Return [X, Y] of the center of cell containing provided text 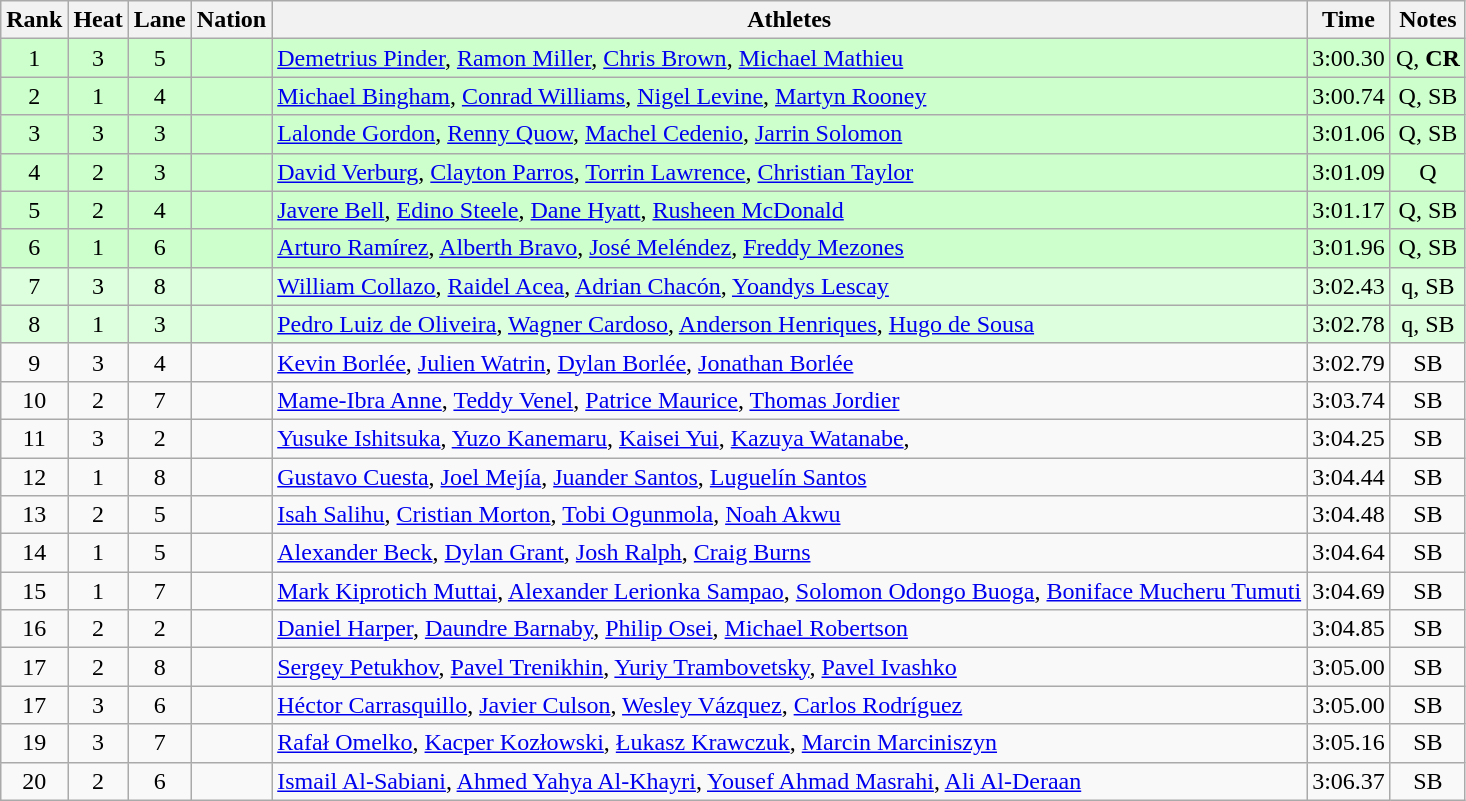
Javere Bell, Edino Steele, Dane Hyatt, Rusheen McDonald [790, 210]
Q, CR [1428, 58]
3:01.09 [1349, 172]
Michael Bingham, Conrad Williams, Nigel Levine, Martyn Rooney [790, 96]
Yusuke Ishitsuka, Yuzo Kanemaru, Kaisei Yui, Kazuya Watanabe, [790, 438]
Sergey Petukhov, Pavel Trenikhin, Yuriy Trambovetsky, Pavel Ivashko [790, 667]
3:04.44 [1349, 477]
Ismail Al-Sabiani, Ahmed Yahya Al-Khayri, Yousef Ahmad Masrahi, Ali Al-Deraan [790, 781]
19 [34, 743]
Athletes [790, 20]
Héctor Carrasquillo, Javier Culson, Wesley Vázquez, Carlos Rodríguez [790, 705]
Heat [98, 20]
3:02.78 [1349, 324]
3:01.06 [1349, 134]
3:01.96 [1349, 248]
12 [34, 477]
3:00.30 [1349, 58]
16 [34, 629]
11 [34, 438]
Daniel Harper, Daundre Barnaby, Philip Osei, Michael Robertson [790, 629]
3:04.69 [1349, 591]
Lalonde Gordon, Renny Quow, Machel Cedenio, Jarrin Solomon [790, 134]
14 [34, 553]
Nation [231, 20]
Kevin Borlée, Julien Watrin, Dylan Borlée, Jonathan Borlée [790, 362]
Mark Kiprotich Muttai, Alexander Lerionka Sampao, Solomon Odongo Buoga, Boniface Mucheru Tumuti [790, 591]
William Collazo, Raidel Acea, Adrian Chacón, Yoandys Lescay [790, 286]
3:02.43 [1349, 286]
Q [1428, 172]
Isah Salihu, Cristian Morton, Tobi Ogunmola, Noah Akwu [790, 515]
3:04.48 [1349, 515]
Arturo Ramírez, Alberth Bravo, José Meléndez, Freddy Mezones [790, 248]
Rafał Omelko, Kacper Kozłowski, Łukasz Krawczuk, Marcin Marciniszyn [790, 743]
Demetrius Pinder, Ramon Miller, Chris Brown, Michael Mathieu [790, 58]
3:01.17 [1349, 210]
15 [34, 591]
3:06.37 [1349, 781]
David Verburg, Clayton Parros, Torrin Lawrence, Christian Taylor [790, 172]
13 [34, 515]
9 [34, 362]
Notes [1428, 20]
3:02.79 [1349, 362]
Rank [34, 20]
3:05.16 [1349, 743]
Gustavo Cuesta, Joel Mejía, Juander Santos, Luguelín Santos [790, 477]
Alexander Beck, Dylan Grant, Josh Ralph, Craig Burns [790, 553]
Lane [160, 20]
20 [34, 781]
10 [34, 400]
Pedro Luiz de Oliveira, Wagner Cardoso, Anderson Henriques, Hugo de Sousa [790, 324]
3:03.74 [1349, 400]
3:04.25 [1349, 438]
Mame-Ibra Anne, Teddy Venel, Patrice Maurice, Thomas Jordier [790, 400]
3:00.74 [1349, 96]
Time [1349, 20]
3:04.64 [1349, 553]
3:04.85 [1349, 629]
